Return the (X, Y) coordinate for the center point of the cell that contains the specified text.  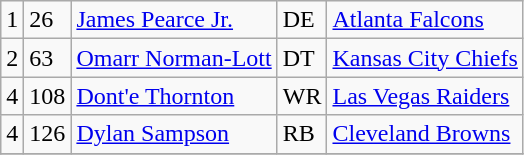
1 (12, 20)
DE (302, 20)
Dylan Sampson (174, 134)
Dont'e Thornton (174, 96)
Cleveland Browns (425, 134)
Las Vegas Raiders (425, 96)
RB (302, 134)
Kansas City Chiefs (425, 58)
DT (302, 58)
Omarr Norman-Lott (174, 58)
James Pearce Jr. (174, 20)
108 (48, 96)
2 (12, 58)
126 (48, 134)
26 (48, 20)
63 (48, 58)
Atlanta Falcons (425, 20)
WR (302, 96)
